From the cell containing the given text, extract its center point as (X, Y) coordinate. 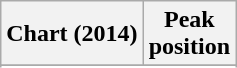
Chart (2014) (72, 34)
Peakposition (189, 34)
